Provide the [X, Y] coordinate of the cell's center where the given text is located.  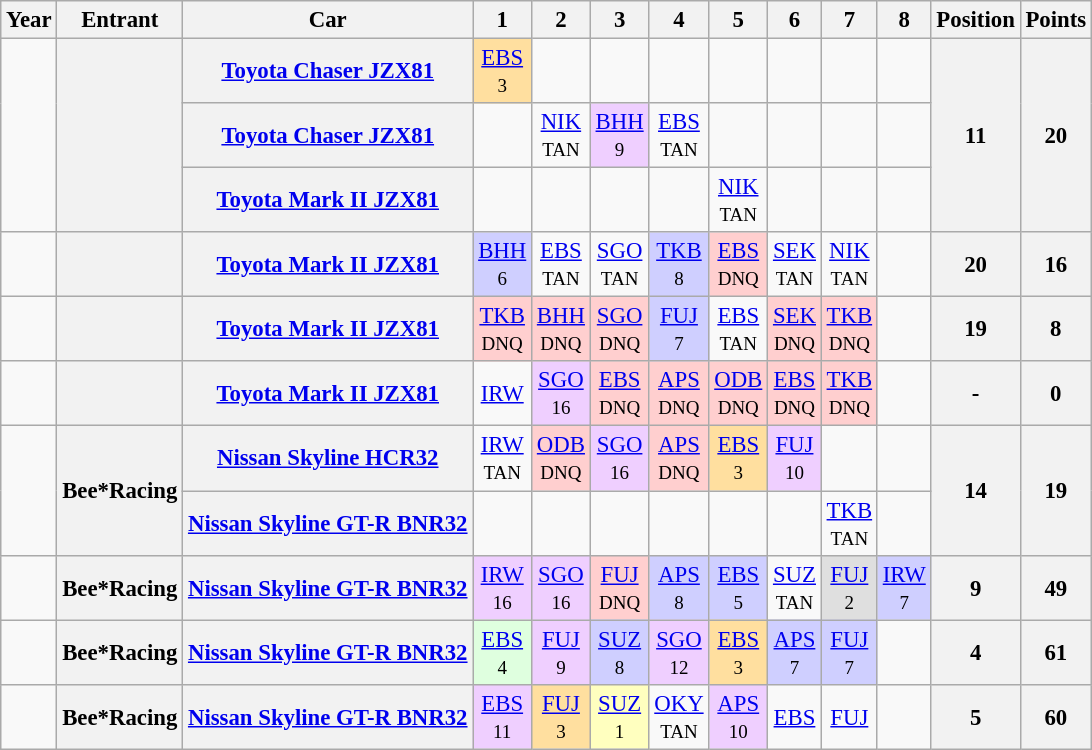
SEKDNQ [795, 330]
IRWTAN [502, 458]
16 [1056, 264]
7 [849, 20]
BHHDNQ [562, 330]
FUJ [849, 716]
APS10 [738, 716]
2 [562, 20]
- [976, 394]
SEKTAN [795, 264]
BHH9 [620, 136]
6 [795, 20]
9 [976, 588]
14 [976, 490]
IRW7 [904, 588]
SGO12 [679, 652]
3 [620, 20]
FUJ2 [849, 588]
Points [1056, 20]
49 [1056, 588]
11 [976, 136]
FUJ3 [562, 716]
APS8 [679, 588]
EBS [795, 716]
Nissan Skyline HCR32 [328, 458]
TKBTAN [849, 524]
EBS4 [502, 652]
FUJDNQ [620, 588]
SUZ8 [620, 652]
SGOTAN [620, 264]
FUJ10 [795, 458]
61 [1056, 652]
SUZTAN [795, 588]
Entrant [120, 20]
OKYTAN [679, 716]
IRW [502, 394]
1 [502, 20]
Year [29, 20]
TKB8 [679, 264]
60 [1056, 716]
Position [976, 20]
Car [328, 20]
BHH6 [502, 264]
EBS5 [738, 588]
0 [1056, 394]
SGODNQ [620, 330]
EBS11 [502, 716]
APS7 [795, 652]
SUZ1 [620, 716]
IRW16 [502, 588]
FUJ9 [562, 652]
